Scan for the cell matching the given text and deliver its [X, Y] coordinate at center. 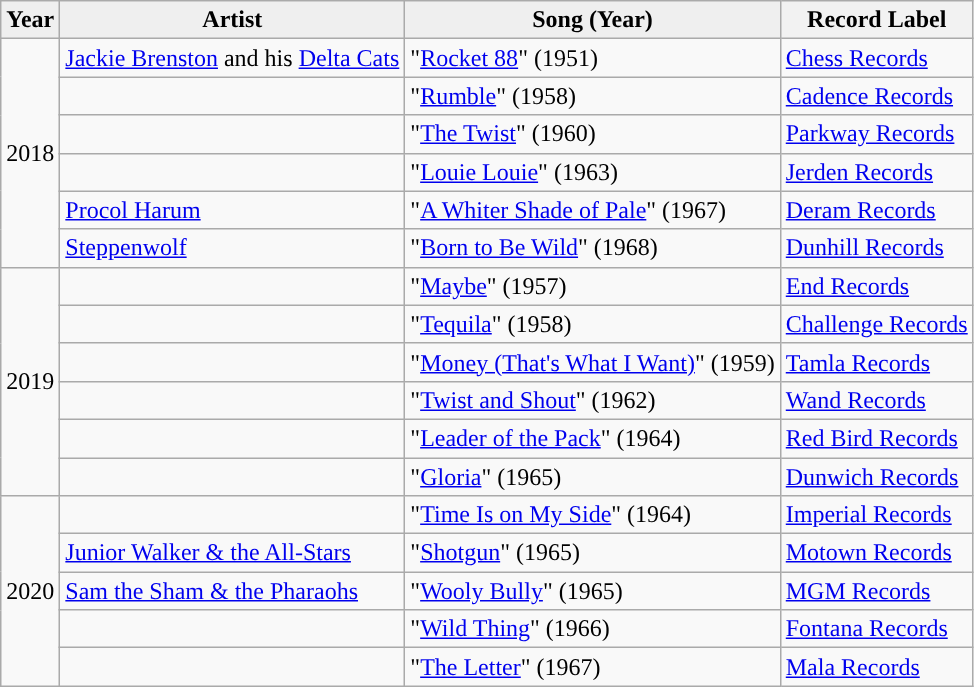
"Born to Be Wild" (1968) [592, 248]
Chess Records [876, 58]
End Records [876, 286]
"The Twist" (1960) [592, 134]
"Twist and Shout" (1962) [592, 400]
"Wooly Bully" (1965) [592, 591]
Sam the Sham & the Pharaohs [232, 591]
"Gloria" (1965) [592, 477]
Tamla Records [876, 362]
"Maybe" (1957) [592, 286]
"Wild Thing" (1966) [592, 629]
2020 [30, 591]
"Louie Louie" (1963) [592, 172]
MGM Records [876, 591]
Steppenwolf [232, 248]
Fontana Records [876, 629]
Jerden Records [876, 172]
"A Whiter Shade of Pale" (1967) [592, 210]
Artist [232, 20]
Parkway Records [876, 134]
Procol Harum [232, 210]
"The Letter" (1967) [592, 667]
"Rocket 88" (1951) [592, 58]
Cadence Records [876, 96]
Motown Records [876, 553]
"Leader of the Pack" (1964) [592, 438]
Mala Records [876, 667]
Wand Records [876, 400]
Jackie Brenston and his Delta Cats [232, 58]
2018 [30, 153]
Song (Year) [592, 20]
Record Label [876, 20]
"Shotgun" (1965) [592, 553]
Red Bird Records [876, 438]
Imperial Records [876, 515]
Year [30, 20]
Challenge Records [876, 324]
"Money (That's What I Want)" (1959) [592, 362]
Deram Records [876, 210]
2019 [30, 381]
"Time Is on My Side" (1964) [592, 515]
Junior Walker & the All-Stars [232, 553]
Dunwich Records [876, 477]
"Rumble" (1958) [592, 96]
Dunhill Records [876, 248]
"Tequila" (1958) [592, 324]
